Output the [X, Y] coordinate of the center of the cell containing the given text.  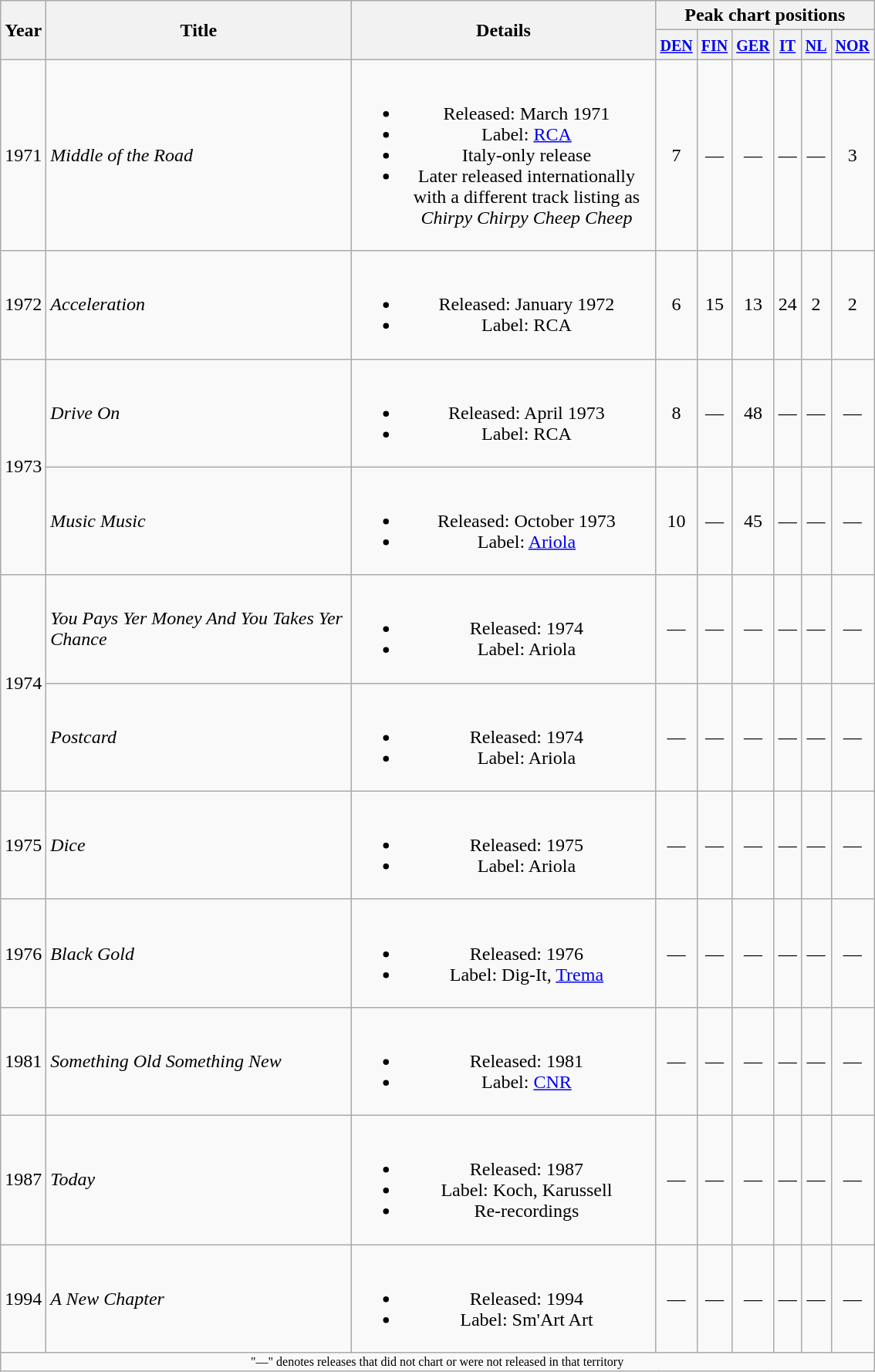
1971 [23, 155]
48 [753, 413]
Middle of the Road [199, 155]
Released: April 1973Label: RCA [503, 413]
Dice [199, 845]
15 [715, 305]
Title [199, 30]
1972 [23, 305]
1973 [23, 467]
You Pays Yer Money And You Takes Yer Chance [199, 629]
8 [676, 413]
FIN [715, 45]
NL [816, 45]
13 [753, 305]
Released: October 1973Label: Ariola [503, 521]
"—" denotes releases that did not chart or were not released in that territory [437, 1362]
NOR [853, 45]
Today [199, 1179]
1994 [23, 1298]
DEN [676, 45]
A New Chapter [199, 1298]
1976 [23, 953]
Details [503, 30]
10 [676, 521]
24 [787, 305]
Music Music [199, 521]
Year [23, 30]
3 [853, 155]
GER [753, 45]
Acceleration [199, 305]
Postcard [199, 737]
1987 [23, 1179]
Drive On [199, 413]
IT [787, 45]
Black Gold [199, 953]
1974 [23, 683]
45 [753, 521]
6 [676, 305]
Released: January 1972Label: RCA [503, 305]
Released: 1994Label: Sm'Art Art [503, 1298]
Released: 1975Label: Ariola [503, 845]
Something Old Something New [199, 1061]
Released: March 1971Label: RCAItaly-only releaseLater released internationally with a different track listing as Chirpy Chirpy Cheep Cheep [503, 155]
1975 [23, 845]
Released: 1981Label: CNR [503, 1061]
Released: 1987Label: Koch, KarussellRe-recordings [503, 1179]
7 [676, 155]
1981 [23, 1061]
Peak chart positions [765, 15]
Released: 1976Label: Dig-It, Trema [503, 953]
